Return the [x, y] coordinate for the center point of the cell that contains the specified text.  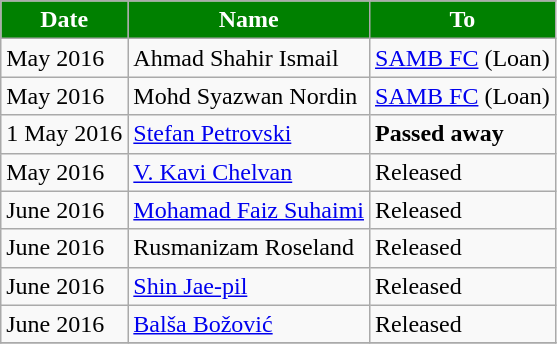
Ahmad Shahir Ismail [249, 58]
1 May 2016 [64, 134]
Mohamad Faiz Suhaimi [249, 210]
Balša Božović [249, 324]
Stefan Petrovski [249, 134]
Date [64, 20]
Rusmanizam Roseland [249, 248]
V. Kavi Chelvan [249, 172]
Name [249, 20]
Mohd Syazwan Nordin [249, 96]
Shin Jae-pil [249, 286]
To [463, 20]
Passed away [463, 134]
